Return the [X, Y] coordinate for the center point of the cell that contains the specified text.  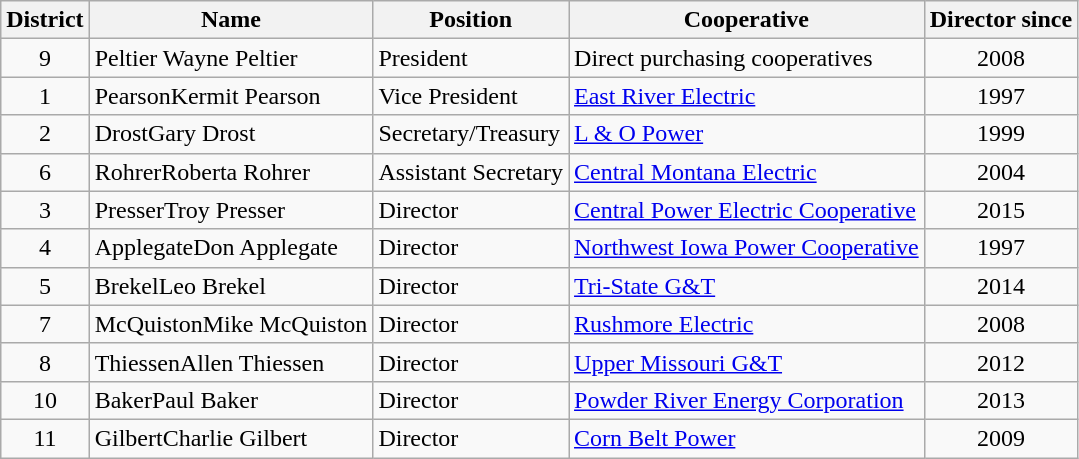
Corn Belt Power [747, 438]
GilbertCharlie Gilbert [231, 438]
District [45, 20]
Upper Missouri G&T [747, 362]
L & O Power [747, 134]
PresserTroy Presser [231, 210]
ThiessenAllen Thiessen [231, 362]
Assistant Secretary [471, 172]
8 [45, 362]
6 [45, 172]
7 [45, 324]
McQuistonMike McQuiston [231, 324]
Direct purchasing cooperatives [747, 58]
Cooperative [747, 20]
Peltier Wayne Peltier [231, 58]
Name [231, 20]
Tri-State G&T [747, 286]
President [471, 58]
BrekelLeo Brekel [231, 286]
5 [45, 286]
11 [45, 438]
Vice President [471, 96]
ApplegateDon Applegate [231, 248]
2014 [1000, 286]
2013 [1000, 400]
Rushmore Electric [747, 324]
East River Electric [747, 96]
PearsonKermit Pearson [231, 96]
2004 [1000, 172]
DrostGary Drost [231, 134]
2015 [1000, 210]
Central Montana Electric [747, 172]
Central Power Electric Cooperative [747, 210]
Powder River Energy Corporation [747, 400]
3 [45, 210]
RohrerRoberta Rohrer [231, 172]
1 [45, 96]
2009 [1000, 438]
2012 [1000, 362]
Director since [1000, 20]
4 [45, 248]
Secretary/Treasury [471, 134]
10 [45, 400]
1999 [1000, 134]
2 [45, 134]
9 [45, 58]
Position [471, 20]
BakerPaul Baker [231, 400]
Northwest Iowa Power Cooperative [747, 248]
